Return [X, Y] of the center of cell containing provided text 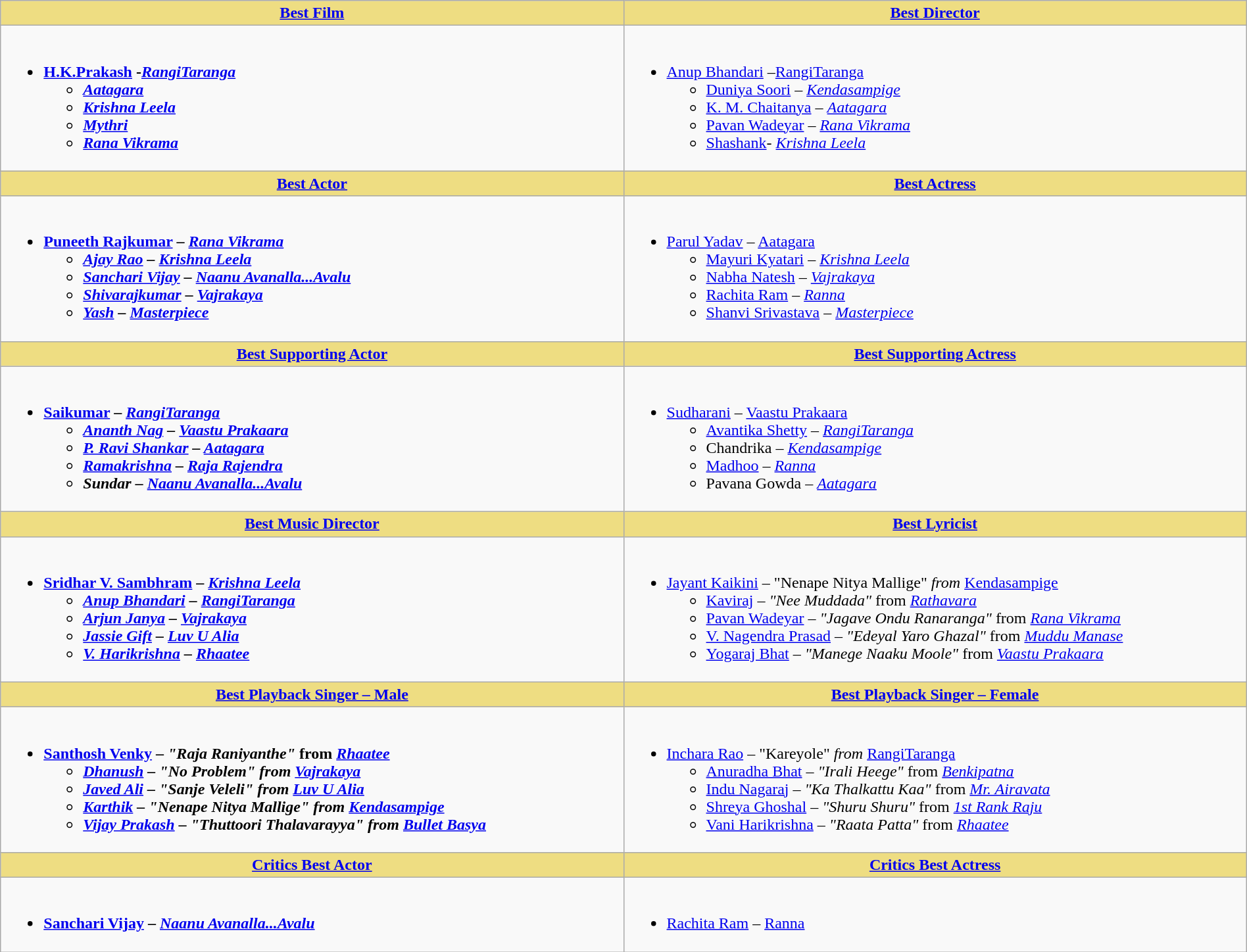
Best Playback Singer – Male [312, 694]
Best Supporting Actress [935, 354]
Best Playback Singer – Female [935, 694]
Best Film [312, 13]
Puneeth Rajkumar – Rana VikramaAjay Rao – Krishna LeelaSanchari Vijay – Naanu Avanalla...AvaluShivarajkumar – VajrakayaYash – Masterpiece [312, 268]
Best Actor [312, 183]
Best Music Director [312, 524]
Best Director [935, 13]
Parul Yadav – AatagaraMayuri Kyatari – Krishna LeelaNabha Natesh – VajrakayaRachita Ram – RannaShanvi Srivastava – Masterpiece [935, 268]
Anup Bhandari –RangiTarangaDuniya Soori – KendasampigeK. M. Chaitanya – AatagaraPavan Wadeyar – Rana VikramaShashank- Krishna Leela [935, 99]
H.K.Prakash -RangiTarangaAatagaraKrishna LeelaMythriRana Vikrama [312, 99]
Saikumar – RangiTarangaAnanth Nag – Vaastu PrakaaraP. Ravi Shankar – AatagaraRamakrishna – Raja RajendraSundar – Naanu Avanalla...Avalu [312, 439]
Critics Best Actress [935, 865]
Sridhar V. Sambhram – Krishna LeelaAnup Bhandari – RangiTarangaArjun Janya – VajrakayaJassie Gift – Luv U AliaV. Harikrishna – Rhaatee [312, 609]
Sanchari Vijay – Naanu Avanalla...Avalu [312, 914]
Best Supporting Actor [312, 354]
Best Actress [935, 183]
Critics Best Actor [312, 865]
Sudharani – Vaastu PrakaaraAvantika Shetty – RangiTarangaChandrika – KendasampigeMadhoo – RannaPavana Gowda – Aatagara [935, 439]
Best Lyricist [935, 524]
Rachita Ram – Ranna [935, 914]
